Output the (X, Y) coordinate of the center of the cell containing the given text.  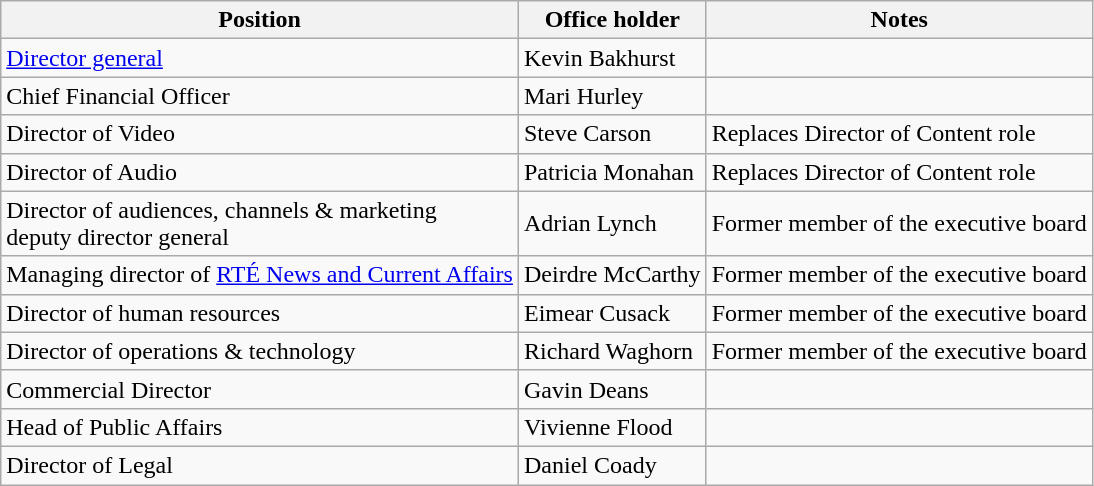
Commercial Director (260, 389)
Kevin Bakhurst (612, 58)
Richard Waghorn (612, 351)
Deirdre McCarthy (612, 275)
Gavin Deans (612, 389)
Director of operations & technology (260, 351)
Director of Audio (260, 172)
Director of Legal (260, 465)
Chief Financial Officer (260, 96)
Steve Carson (612, 134)
Director of human resources (260, 313)
Mari Hurley (612, 96)
Managing director of RTÉ News and Current Affairs (260, 275)
Director of audiences, channels & marketingdeputy director general (260, 224)
Position (260, 20)
Director general (260, 58)
Vivienne Flood (612, 427)
Head of Public Affairs (260, 427)
Notes (899, 20)
Eimear Cusack (612, 313)
Adrian Lynch (612, 224)
Office holder (612, 20)
Patricia Monahan (612, 172)
Daniel Coady (612, 465)
Director of Video (260, 134)
